For the text-containing cell, return its midpoint in (X, Y) coordinate format. 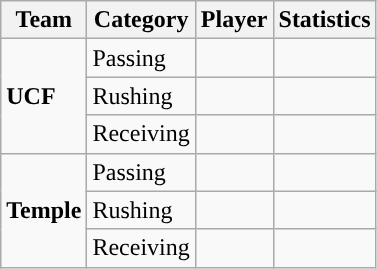
Player (234, 20)
Category (141, 20)
Temple (44, 210)
Statistics (324, 20)
UCF (44, 96)
Team (44, 20)
